Identify which cell holds the provided text, then report its [X, Y] central coordinate. 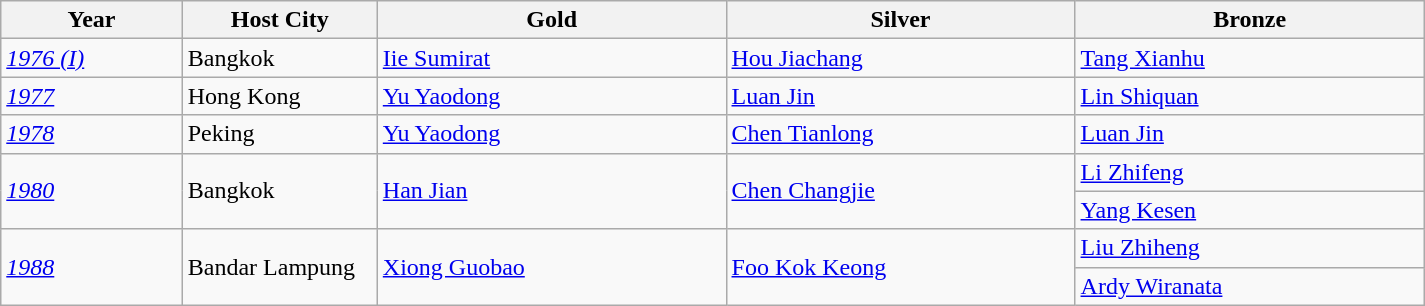
Tang Xianhu [1250, 58]
Gold [552, 20]
1978 [92, 134]
1976 (I) [92, 58]
Lin Shiquan [1250, 96]
Year [92, 20]
Li Zhifeng [1250, 172]
Xiong Guobao [552, 267]
Hong Kong [280, 96]
Foo Kok Keong [900, 267]
Hou Jiachang [900, 58]
Iie Sumirat [552, 58]
Ardy Wiranata [1250, 286]
Peking [280, 134]
Yang Kesen [1250, 210]
Han Jian [552, 191]
Bronze [1250, 20]
Liu Zhiheng [1250, 248]
1988 [92, 267]
Silver [900, 20]
Chen Changjie [900, 191]
1977 [92, 96]
Bandar Lampung [280, 267]
Chen Tianlong [900, 134]
Host City [280, 20]
1980 [92, 191]
